Determine the (x, y) coordinate at the center of the cell enclosing the given text.  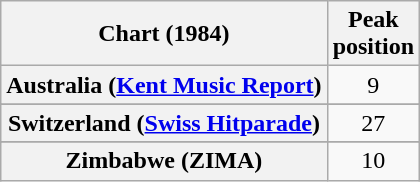
Switzerland (Swiss Hitparade) (164, 123)
Chart (1984) (164, 34)
Australia (Kent Music Report) (164, 85)
27 (373, 123)
9 (373, 85)
10 (373, 161)
Zimbabwe (ZIMA) (164, 161)
Peakposition (373, 34)
